Capture the cell that displays the provided text and extract its (x, y) central coordinate. 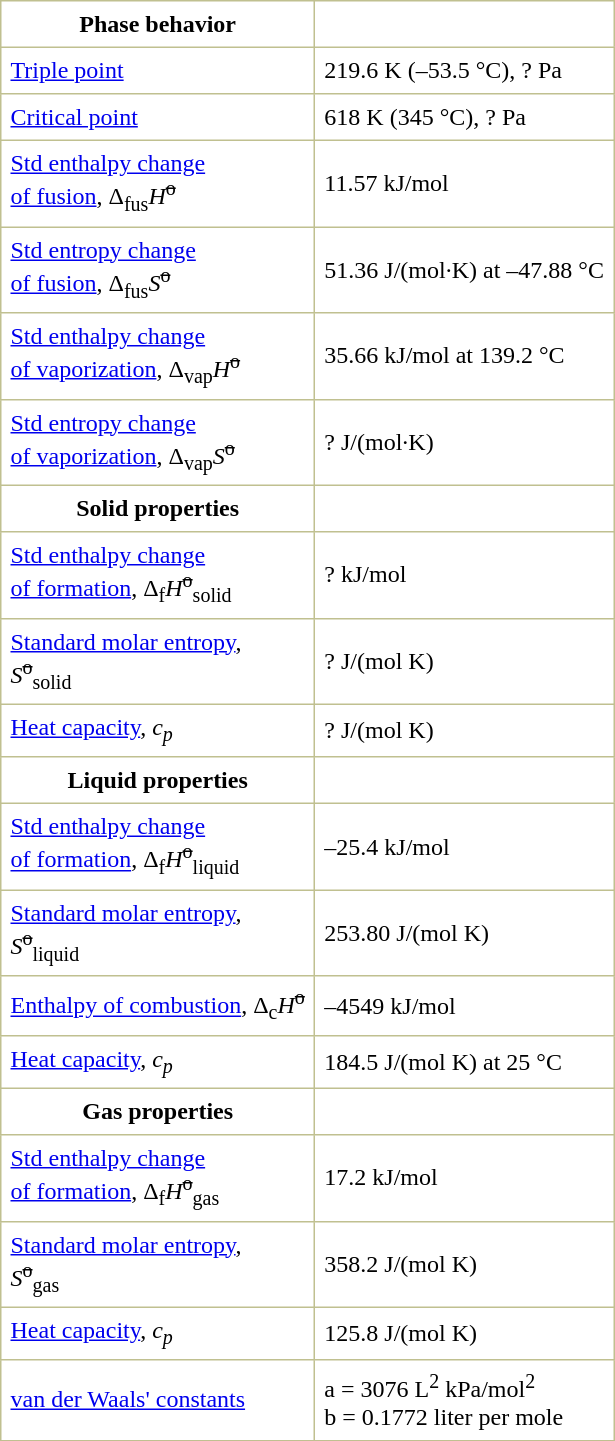
Solid properties (158, 508)
van der Waals' constants (158, 1400)
Std enthalpy changeof vaporization, ΔvapHo (158, 356)
Std entropy changeof vaporization, ΔvapSo (158, 442)
Triple point (158, 70)
51.36 J/(mol·K) at –47.88 °C (464, 270)
Standard molar entropy,Sosolid (158, 661)
a = 3076 L2 kPa/mol2 b = 0.1772 liter per mole (464, 1400)
Std enthalpy changeof formation, ΔfHogas (158, 1178)
11.57 kJ/mol (464, 183)
17.2 kJ/mol (464, 1178)
Phase behavior (158, 24)
Enthalpy of combustion, ΔcHo (158, 1006)
253.80 J/(mol K) (464, 933)
Std enthalpy changeof formation, ΔfHosolid (158, 575)
184.5 J/(mol K) at 25 °C (464, 1062)
Gas properties (158, 1111)
? J/(mol·K) (464, 442)
–25.4 kJ/mol (464, 847)
Standard molar entropy,Soliquid (158, 933)
35.66 kJ/mol at 139.2 °C (464, 356)
–4549 kJ/mol (464, 1006)
Standard molar entropy,Sogas (158, 1264)
Std enthalpy changeof fusion, ΔfusHo (158, 183)
Liquid properties (158, 780)
Std entropy changeof fusion, ΔfusSo (158, 270)
618 K (345 °C), ? Pa (464, 117)
358.2 J/(mol K) (464, 1264)
? kJ/mol (464, 575)
Std enthalpy changeof formation, ΔfHoliquid (158, 847)
219.6 K (–53.5 °C), ? Pa (464, 70)
125.8 J/(mol K) (464, 1334)
Critical point (158, 117)
